Pinpoint the cell where the given text exists, returning its [X, Y] midpoint coordinate. 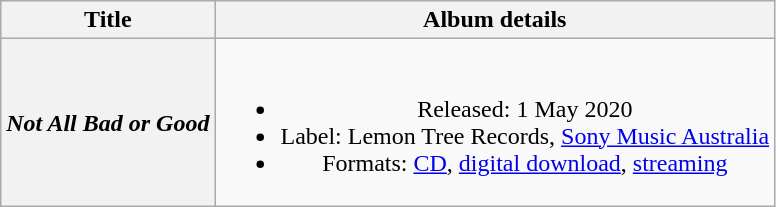
Not All Bad or Good [108, 122]
Album details [495, 20]
Released: 1 May 2020Label: Lemon Tree Records, Sony Music AustraliaFormats: CD, digital download, streaming [495, 122]
Title [108, 20]
